Provide the [x, y] coordinate of the cell's center where the given text is located.  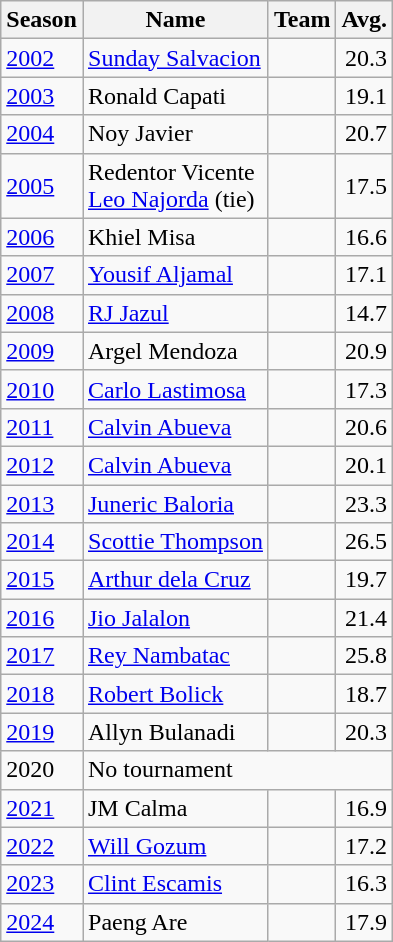
2015 [42, 580]
Argel Mendoza [175, 351]
2016 [42, 618]
19.7 [364, 580]
RJ Jazul [175, 313]
23.3 [364, 503]
16.9 [364, 808]
Paeng Are [175, 922]
20.6 [364, 427]
Scottie Thompson [175, 542]
Yousif Aljamal [175, 275]
Noy Javier [175, 134]
Khiel Misa [175, 237]
Redentor VicenteLeo Najorda (tie) [175, 186]
2002 [42, 58]
2009 [42, 351]
2010 [42, 389]
Rey Nambatac [175, 656]
2006 [42, 237]
18.7 [364, 694]
20.1 [364, 465]
2012 [42, 465]
2003 [42, 96]
2019 [42, 732]
2020 [42, 770]
2004 [42, 134]
Avg. [364, 20]
2007 [42, 275]
2005 [42, 186]
25.8 [364, 656]
Sunday Salvacion [175, 58]
Jio Jalalon [175, 618]
2014 [42, 542]
2008 [42, 313]
16.3 [364, 884]
17.2 [364, 846]
Robert Bolick [175, 694]
Team [302, 20]
Allyn Bulanadi [175, 732]
26.5 [364, 542]
17.9 [364, 922]
Will Gozum [175, 846]
21.4 [364, 618]
Carlo Lastimosa [175, 389]
16.6 [364, 237]
Name [175, 20]
2023 [42, 884]
17.1 [364, 275]
JM Calma [175, 808]
2017 [42, 656]
Juneric Baloria [175, 503]
2011 [42, 427]
17.5 [364, 186]
No tournament [237, 770]
2018 [42, 694]
20.7 [364, 134]
Clint Escamis [175, 884]
14.7 [364, 313]
2021 [42, 808]
17.3 [364, 389]
2013 [42, 503]
Arthur dela Cruz [175, 580]
19.1 [364, 96]
2024 [42, 922]
20.9 [364, 351]
Season [42, 20]
2022 [42, 846]
Ronald Capati [175, 96]
